For the text-containing cell, return its midpoint in [x, y] coordinate format. 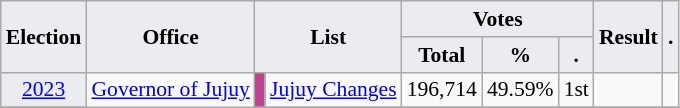
196,714 [442, 90]
49.59% [520, 90]
Governor of Jujuy [170, 90]
Result [628, 36]
2023 [44, 90]
Office [170, 36]
List [328, 36]
Election [44, 36]
Votes [498, 19]
% [520, 55]
Total [442, 55]
1st [576, 90]
Jujuy Changes [334, 90]
